Provide the [X, Y] coordinate of the cell's center where the given text is located.  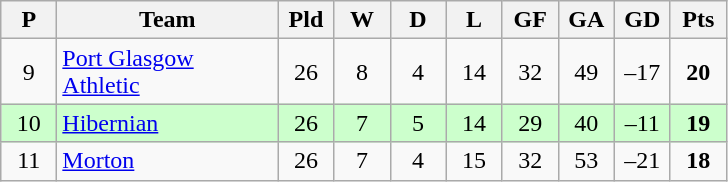
11 [29, 161]
10 [29, 123]
15 [474, 161]
–17 [642, 72]
W [362, 20]
29 [530, 123]
L [474, 20]
49 [586, 72]
GD [642, 20]
Port Glasgow Athletic [168, 72]
Hibernian [168, 123]
Morton [168, 161]
Pts [698, 20]
53 [586, 161]
GF [530, 20]
18 [698, 161]
–21 [642, 161]
Team [168, 20]
D [418, 20]
20 [698, 72]
–11 [642, 123]
GA [586, 20]
40 [586, 123]
19 [698, 123]
Pld [306, 20]
5 [418, 123]
P [29, 20]
8 [362, 72]
9 [29, 72]
